Provide the [x, y] coordinate of the cell's center where the given text is located.  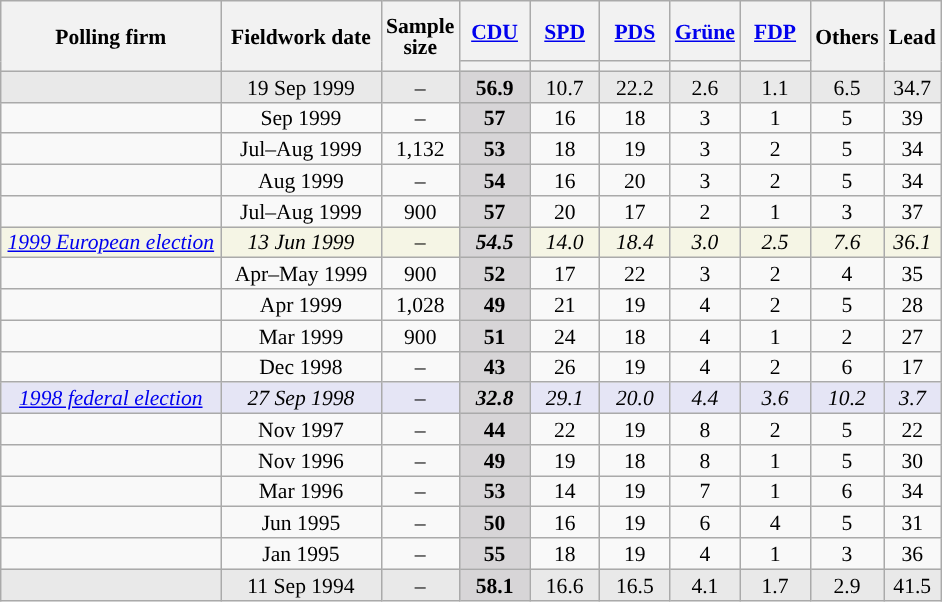
29.1 [565, 398]
Apr–May 1999 [301, 274]
27 Sep 1998 [301, 398]
54.5 [494, 242]
20.0 [635, 398]
1999 European election [111, 242]
FDP [775, 31]
Apr 1999 [301, 304]
1.1 [775, 86]
Jun 1995 [301, 522]
27 [912, 336]
14 [565, 492]
Nov 1997 [301, 430]
3.6 [775, 398]
4.4 [705, 398]
3.0 [705, 242]
39 [912, 118]
SPD [565, 31]
50 [494, 522]
1,028 [420, 304]
43 [494, 366]
16.6 [565, 584]
Polling firm [111, 36]
51 [494, 336]
2.6 [705, 86]
4.1 [705, 584]
36 [912, 554]
1,132 [420, 150]
14.0 [565, 242]
16.5 [635, 584]
Samplesize [420, 36]
Jan 1995 [301, 554]
30 [912, 460]
2.5 [775, 242]
41.5 [912, 584]
3.7 [912, 398]
Aug 1999 [301, 180]
44 [494, 430]
22.2 [635, 86]
Others [847, 36]
1998 federal election [111, 398]
Dec 1998 [301, 366]
10.2 [847, 398]
10.7 [565, 86]
Mar 1999 [301, 336]
24 [565, 336]
31 [912, 522]
6.5 [847, 86]
7.6 [847, 242]
Fieldwork date [301, 36]
Lead [912, 36]
55 [494, 554]
19 Sep 1999 [301, 86]
CDU [494, 31]
PDS [635, 31]
35 [912, 274]
26 [565, 366]
34.7 [912, 86]
7 [705, 492]
56.9 [494, 86]
2.9 [847, 584]
32.8 [494, 398]
1.7 [775, 584]
37 [912, 212]
28 [912, 304]
Grüne [705, 31]
21 [565, 304]
Nov 1996 [301, 460]
Sep 1999 [301, 118]
11 Sep 1994 [301, 584]
36.1 [912, 242]
Mar 1996 [301, 492]
52 [494, 274]
18.4 [635, 242]
54 [494, 180]
58.1 [494, 584]
13 Jun 1999 [301, 242]
